Pinpoint the cell where the given text exists, returning its [X, Y] midpoint coordinate. 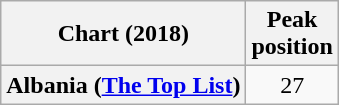
Chart (2018) [124, 34]
27 [292, 85]
Albania (The Top List) [124, 85]
Peakposition [292, 34]
